For the text-containing cell, return its midpoint in [x, y] coordinate format. 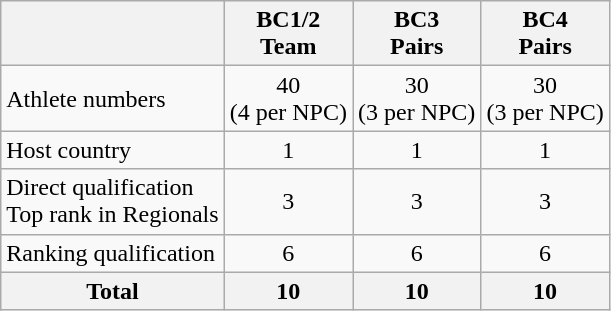
40(4 per NPC) [288, 98]
BC4Pairs [545, 34]
Total [112, 291]
Ranking qualification [112, 253]
BC3Pairs [416, 34]
Athlete numbers [112, 98]
Host country [112, 150]
BC1/2 Team [288, 34]
Direct qualificationTop rank in Regionals [112, 202]
